Extract the (x, y) coordinate from the center of the cell holding the provided text.  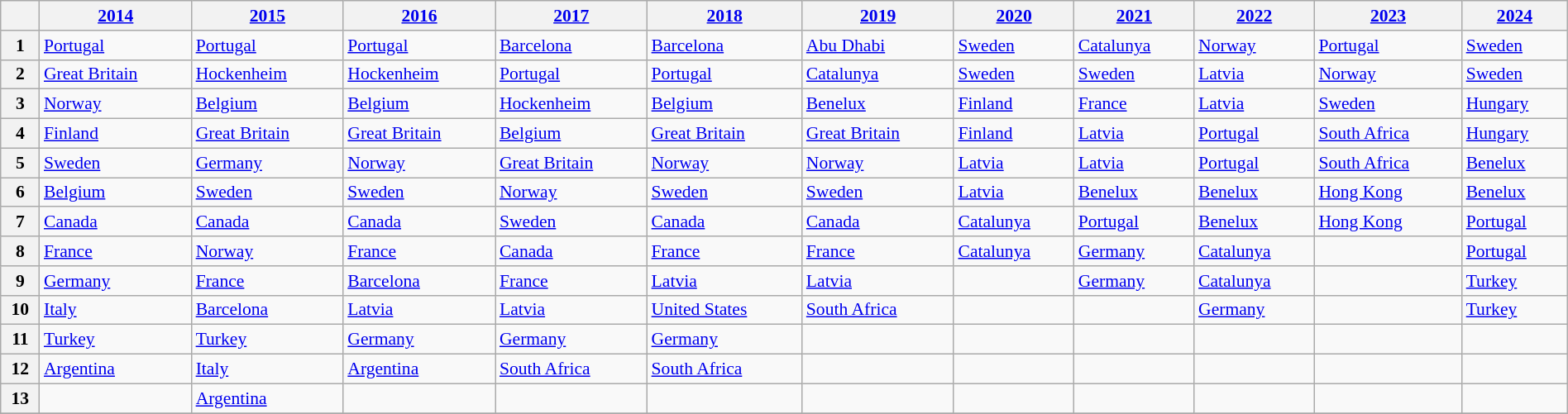
2019 (878, 16)
2015 (268, 16)
Abu Dhabi (878, 45)
4 (20, 134)
2014 (116, 16)
9 (20, 281)
United States (724, 310)
2020 (1014, 16)
11 (20, 340)
2024 (1515, 16)
6 (20, 193)
2022 (1254, 16)
2016 (419, 16)
5 (20, 163)
2023 (1388, 16)
2018 (724, 16)
7 (20, 222)
2021 (1135, 16)
3 (20, 104)
2 (20, 74)
13 (20, 398)
2017 (571, 16)
1 (20, 45)
8 (20, 251)
10 (20, 310)
12 (20, 369)
